Provide the [X, Y] coordinate of the cell's center where the given text is located.  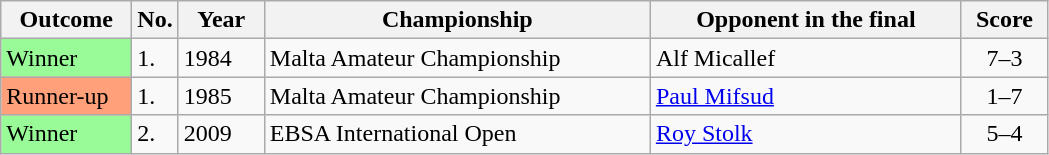
EBSA International Open [457, 134]
1984 [221, 58]
Alf Micallef [806, 58]
2. [155, 134]
No. [155, 20]
2009 [221, 134]
1–7 [1004, 96]
Score [1004, 20]
Roy Stolk [806, 134]
Runner-up [66, 96]
5–4 [1004, 134]
Paul Mifsud [806, 96]
1985 [221, 96]
7–3 [1004, 58]
Championship [457, 20]
Opponent in the final [806, 20]
Year [221, 20]
Outcome [66, 20]
